Scan for the cell matching the given text and deliver its [x, y] coordinate at center. 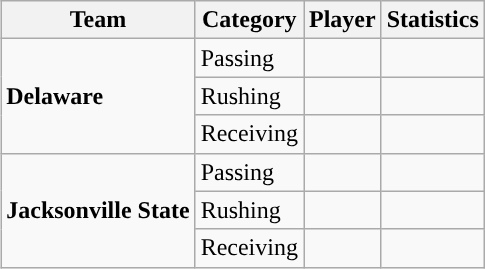
Category [249, 20]
Statistics [432, 20]
Team [98, 20]
Player [343, 20]
Delaware [98, 96]
Jacksonville State [98, 210]
